Determine the [x, y] coordinate at the center of the cell enclosing the given text.  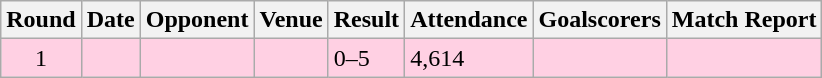
Goalscorers [600, 20]
1 [41, 58]
Result [366, 20]
0–5 [366, 58]
Date [110, 20]
Round [41, 20]
Opponent [197, 20]
Match Report [744, 20]
Attendance [469, 20]
Venue [291, 20]
4,614 [469, 58]
